From the cell containing the given text, extract its center point as [x, y] coordinate. 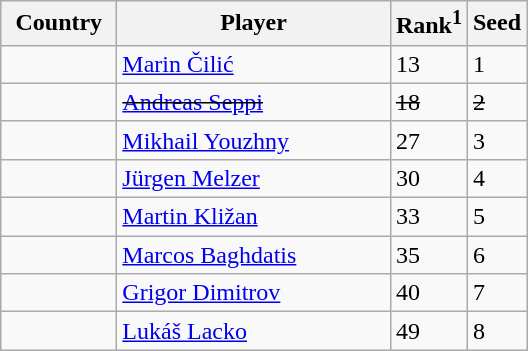
6 [496, 255]
49 [428, 331]
Player [254, 24]
Marin Čilić [254, 64]
8 [496, 331]
3 [496, 140]
Seed [496, 24]
35 [428, 255]
Country [59, 24]
33 [428, 217]
1 [496, 64]
Lukáš Lacko [254, 331]
Rank1 [428, 24]
Martin Kližan [254, 217]
4 [496, 178]
Andreas Seppi [254, 102]
40 [428, 293]
30 [428, 178]
7 [496, 293]
Mikhail Youzhny [254, 140]
Marcos Baghdatis [254, 255]
13 [428, 64]
5 [496, 217]
Grigor Dimitrov [254, 293]
27 [428, 140]
Jürgen Melzer [254, 178]
18 [428, 102]
2 [496, 102]
